Extract the [X, Y] coordinate from the center of the cell holding the provided text.  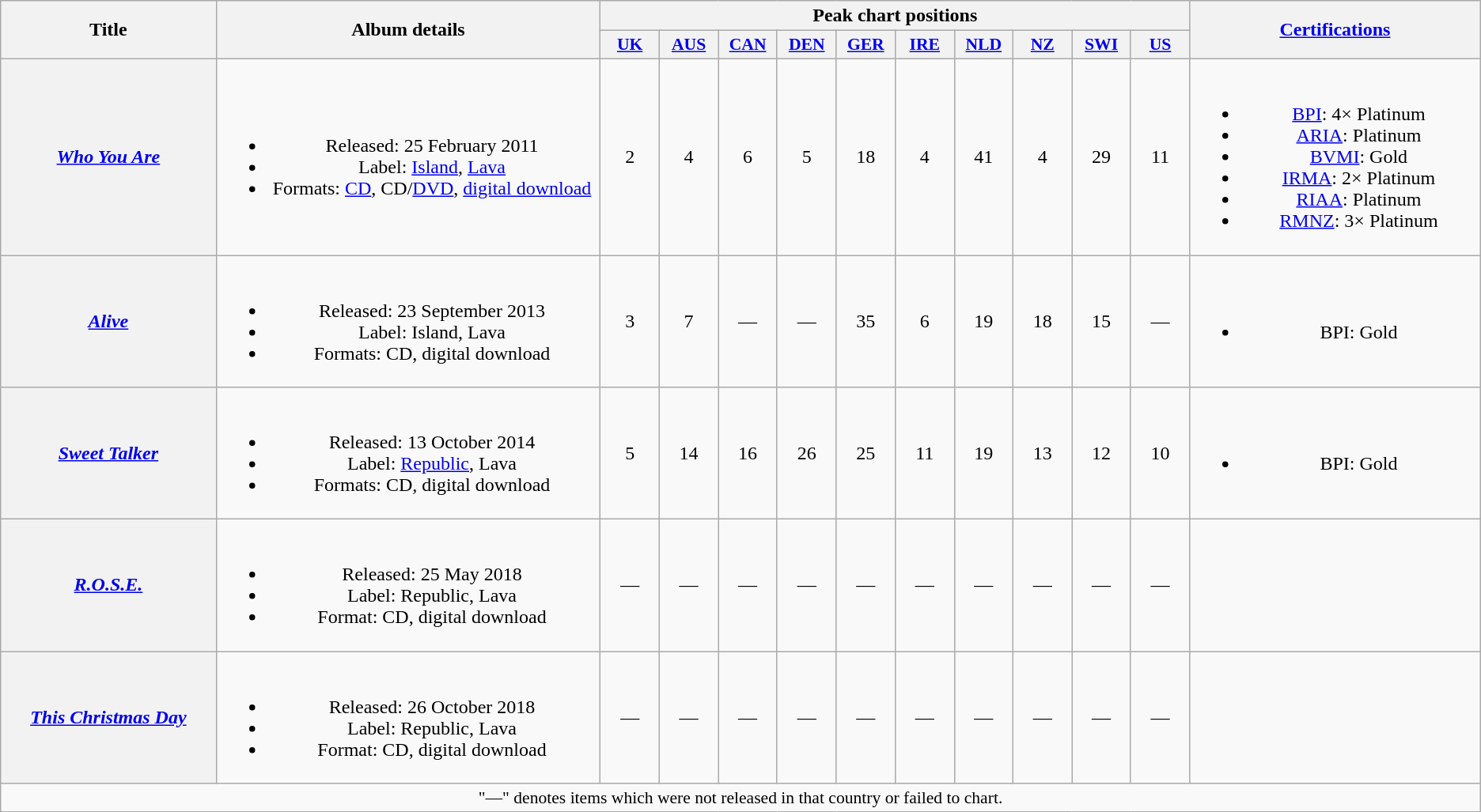
Sweet Talker [108, 454]
SWI [1101, 45]
7 [688, 321]
BPI: 4× PlatinumARIA: PlatinumBVMI: GoldIRMA: 2× PlatinumRIAA: PlatinumRMNZ: 3× Platinum [1335, 157]
15 [1101, 321]
13 [1043, 454]
10 [1160, 454]
3 [630, 321]
NZ [1043, 45]
Released: 13 October 2014Label: Republic, LavaFormats: CD, digital download [408, 454]
CAN [748, 45]
IRE [925, 45]
Released: 23 September 2013Label: Island, LavaFormats: CD, digital download [408, 321]
Certifications [1335, 30]
41 [984, 157]
Released: 25 February 2011Label: Island, LavaFormats: CD, CD/DVD, digital download [408, 157]
Released: 26 October 2018Label: Republic, LavaFormat: CD, digital download [408, 718]
Album details [408, 30]
26 [807, 454]
This Christmas Day [108, 718]
Peak chart positions [896, 16]
25 [865, 454]
2 [630, 157]
US [1160, 45]
NLD [984, 45]
DEN [807, 45]
Title [108, 30]
35 [865, 321]
16 [748, 454]
12 [1101, 454]
AUS [688, 45]
29 [1101, 157]
Who You Are [108, 157]
R.O.S.E. [108, 585]
14 [688, 454]
Released: 25 May 2018Label: Republic, LavaFormat: CD, digital download [408, 585]
UK [630, 45]
GER [865, 45]
Alive [108, 321]
"—" denotes items which were not released in that country or failed to chart. [740, 798]
